Locate the cell with the specified text and output its [x, y] center coordinate. 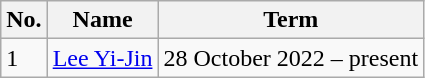
Lee Yi-Jin [102, 58]
No. [24, 20]
Name [102, 20]
1 [24, 58]
Term [291, 20]
28 October 2022 – present [291, 58]
